Return (X, Y) of the center of cell containing provided text 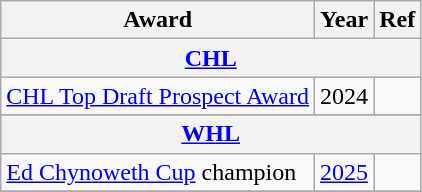
CHL Top Draft Prospect Award (158, 96)
Award (158, 20)
Year (344, 20)
CHL (211, 58)
2025 (344, 172)
Ref (398, 20)
Ed Chynoweth Cup champion (158, 172)
WHL (211, 134)
2024 (344, 96)
